Capture the cell that displays the provided text and extract its (X, Y) central coordinate. 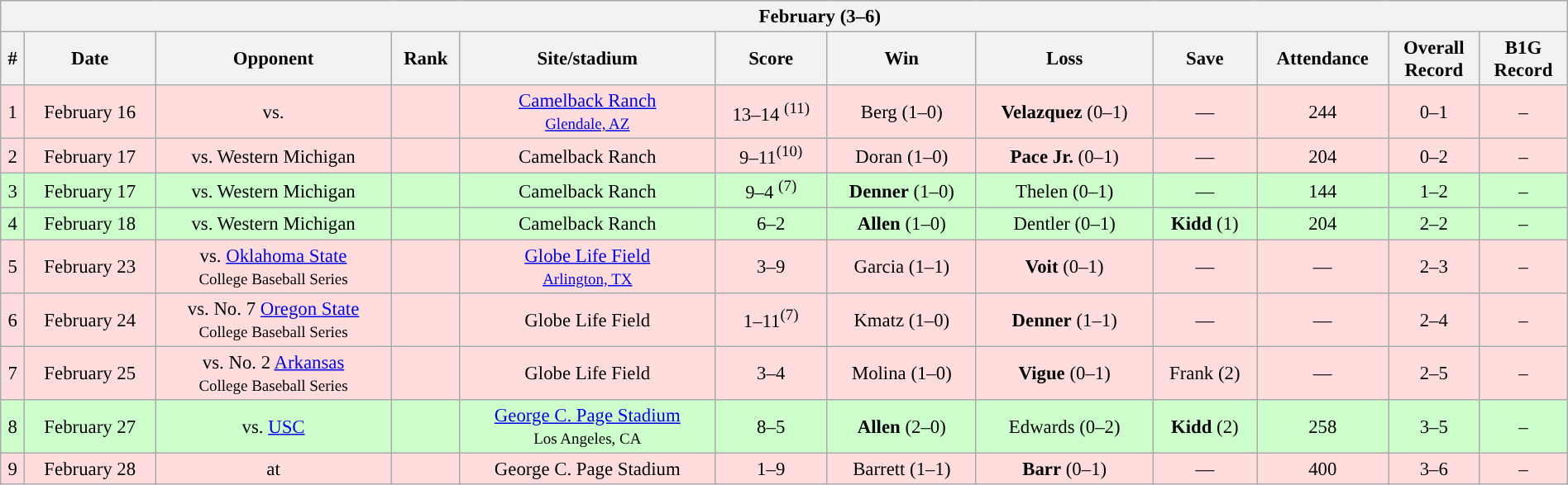
7 (13, 373)
Berg (1–0) (901, 112)
Opponent (273, 58)
Loss (1064, 58)
Vigue (0–1) (1064, 373)
3–6 (1434, 468)
Kidd (1) (1204, 224)
2 (13, 156)
2–2 (1434, 224)
0–1 (1434, 112)
Pace Jr. (0–1) (1064, 156)
3 (13, 191)
5 (13, 266)
Velazquez (0–1) (1064, 112)
# (13, 58)
vs. Oklahoma State College Baseball Series (273, 266)
8 (13, 426)
Globe Life FieldArlington, TX (587, 266)
Win (901, 58)
February 23 (89, 266)
3–5 (1434, 426)
Doran (1–0) (901, 156)
2–5 (1434, 373)
400 (1323, 468)
vs. No. 7 Oregon State College Baseball Series (273, 319)
vs. No. 2 Arkansas College Baseball Series (273, 373)
Attendance (1323, 58)
6–2 (771, 224)
Save (1204, 58)
Kidd (2) (1204, 426)
Camelback RanchGlendale, AZ (587, 112)
9–4 (7) (771, 191)
February 24 (89, 319)
George C. Page StadiumLos Angeles, CA (587, 426)
Dentler (0–1) (1064, 224)
9 (13, 468)
2–4 (1434, 319)
3–4 (771, 373)
144 (1323, 191)
Score (771, 58)
1–2 (1434, 191)
1 (13, 112)
George C. Page Stadium (587, 468)
Denner (1–0) (901, 191)
February 25 (89, 373)
Allen (2–0) (901, 426)
February 27 (89, 426)
Date (89, 58)
Garcia (1–1) (901, 266)
vs. (273, 112)
OverallRecord (1434, 58)
13–14 (11) (771, 112)
Thelen (0–1) (1064, 191)
6 (13, 319)
February (3–6) (784, 17)
Rank (425, 58)
9–11(10) (771, 156)
B1GRecord (1523, 58)
Edwards (0–2) (1064, 426)
Molina (1–0) (901, 373)
Barrett (1–1) (901, 468)
8–5 (771, 426)
Allen (1–0) (901, 224)
2–3 (1434, 266)
1–11(7) (771, 319)
Denner (1–1) (1064, 319)
at (273, 468)
0–2 (1434, 156)
Voit (0–1) (1064, 266)
244 (1323, 112)
1–9 (771, 468)
Site/stadium (587, 58)
February 18 (89, 224)
3–9 (771, 266)
February 28 (89, 468)
February 16 (89, 112)
258 (1323, 426)
Frank (2) (1204, 373)
Kmatz (1–0) (901, 319)
Barr (0–1) (1064, 468)
vs. USC (273, 426)
4 (13, 224)
